Return the [x, y] coordinate for the center point of the cell that contains the specified text.  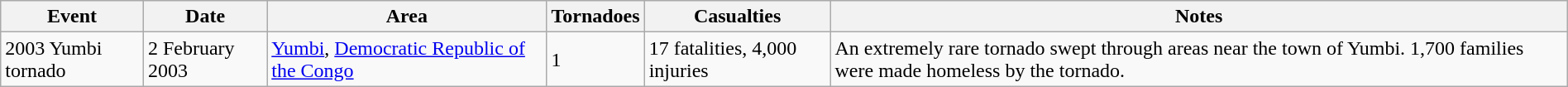
Yumbi, Democratic Republic of the Congo [407, 60]
Casualties [738, 17]
Area [407, 17]
1 [595, 60]
2 February 2003 [205, 60]
An extremely rare tornado swept through areas near the town of Yumbi. 1,700 families were made homeless by the tornado. [1199, 60]
Notes [1199, 17]
Tornadoes [595, 17]
Event [73, 17]
Date [205, 17]
2003 Yumbi tornado [73, 60]
17 fatalities, 4,000 injuries [738, 60]
